Find where the given text appears and provide that cell's center as [x, y] coordinate. 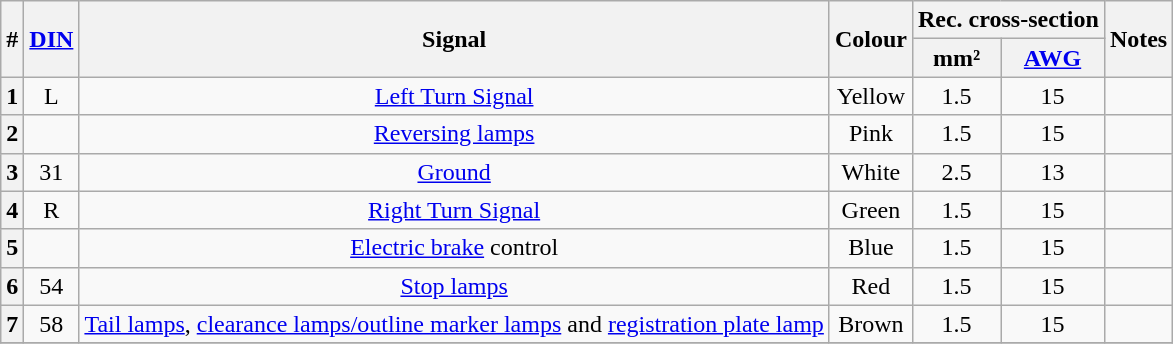
13 [1053, 172]
White [870, 172]
58 [52, 324]
Pink [870, 134]
4 [12, 210]
Electric brake control [454, 248]
R [52, 210]
Notes [1138, 39]
Tail lamps, clearance lamps/outline marker lamps and registration plate lamp [454, 324]
Brown [870, 324]
31 [52, 172]
Stop lamps [454, 286]
Blue [870, 248]
7 [12, 324]
Yellow [870, 96]
DIN [52, 39]
54 [52, 286]
Signal [454, 39]
Rec. cross-section [1008, 20]
3 [12, 172]
5 [12, 248]
Ground [454, 172]
Reversing lamps [454, 134]
# [12, 39]
Red [870, 286]
Green [870, 210]
L [52, 96]
Right Turn Signal [454, 210]
mm² [956, 58]
1 [12, 96]
AWG [1053, 58]
Colour [870, 39]
6 [12, 286]
2 [12, 134]
Left Turn Signal [454, 96]
2.5 [956, 172]
